Pinpoint the cell where the given text exists, returning its [x, y] midpoint coordinate. 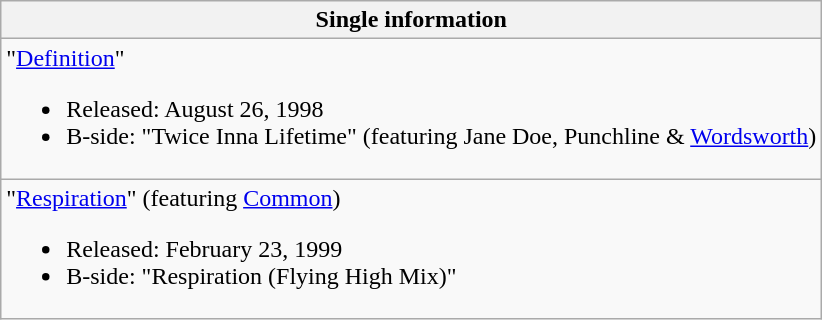
"Respiration" (featuring Common)Released: February 23, 1999B-side: "Respiration (Flying High Mix)" [412, 249]
"Definition"Released: August 26, 1998B-side: "Twice Inna Lifetime" (featuring Jane Doe, Punchline & Wordsworth) [412, 109]
Single information [412, 20]
